Locate the cell with the specified text and output its [x, y] center coordinate. 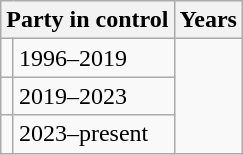
Years [208, 20]
Party in control [88, 20]
2023–present [94, 134]
1996–2019 [94, 58]
2019–2023 [94, 96]
